Identify which cell holds the provided text, then report its [x, y] central coordinate. 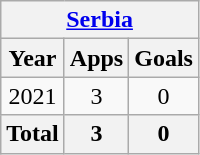
Year [33, 58]
Goals [164, 58]
Serbia [100, 20]
Total [33, 134]
2021 [33, 96]
Apps [96, 58]
